Determine the [X, Y] coordinate at the center of the cell enclosing the given text.  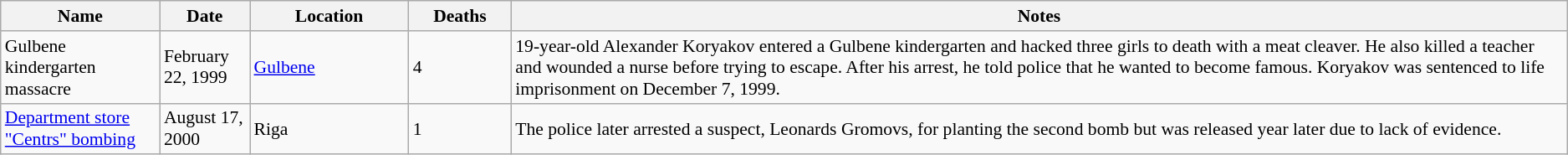
Location [329, 16]
The police later arrested a suspect, Leonards Gromovs, for planting the second bomb but was released year later due to lack of evidence. [1039, 129]
Gulbene [329, 67]
Date [205, 16]
Name [80, 16]
February 22, 1999 [205, 67]
Gulbene kindergarten massacre [80, 67]
Notes [1039, 16]
August 17, 2000 [205, 129]
4 [460, 67]
Riga [329, 129]
1 [460, 129]
Deaths [460, 16]
Department store "Centrs" bombing [80, 129]
